Provide the (x, y) coordinate of the cell's center where the given text is located.  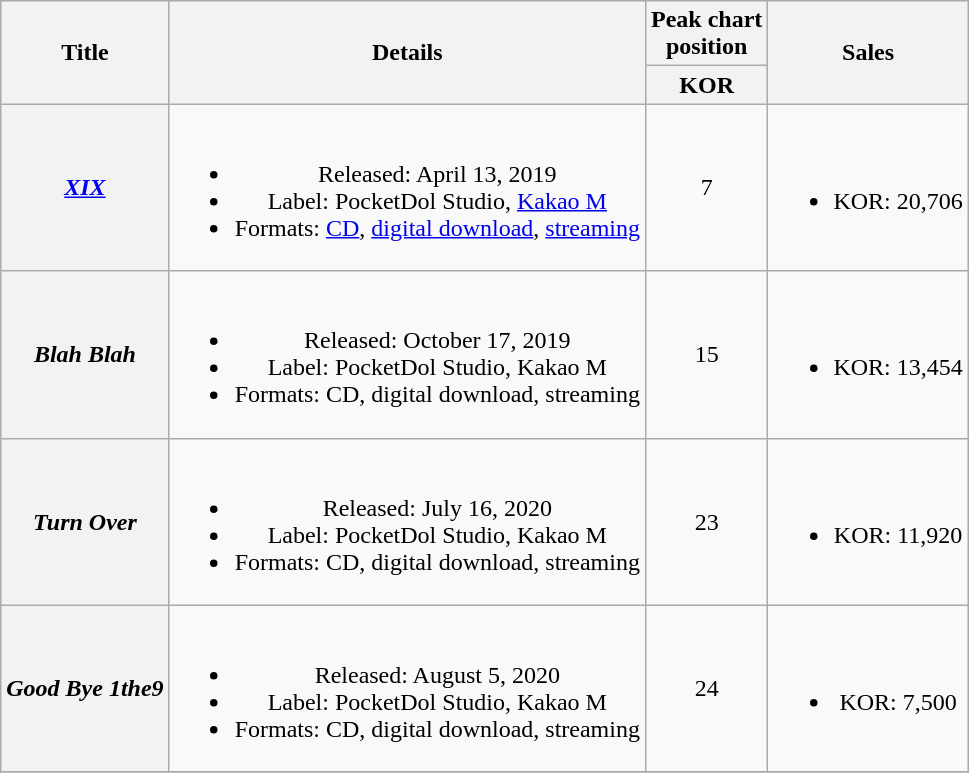
Details (407, 52)
Good Bye 1the9 (85, 688)
KOR (706, 85)
KOR: 7,500 (868, 688)
XIX (85, 188)
Sales (868, 52)
Blah Blah (85, 354)
23 (706, 522)
Peak chartposition (706, 34)
7 (706, 188)
KOR: 20,706 (868, 188)
15 (706, 354)
Released: October 17, 2019Label: PocketDol Studio, Kakao MFormats: CD, digital download, streaming (407, 354)
24 (706, 688)
KOR: 13,454 (868, 354)
KOR: 11,920 (868, 522)
Turn Over (85, 522)
Title (85, 52)
Released: July 16, 2020Label: PocketDol Studio, Kakao MFormats: CD, digital download, streaming (407, 522)
Released: April 13, 2019Label: PocketDol Studio, Kakao MFormats: CD, digital download, streaming (407, 188)
Released: August 5, 2020Label: PocketDol Studio, Kakao MFormats: CD, digital download, streaming (407, 688)
